From the cell containing the given text, extract its center point as [X, Y] coordinate. 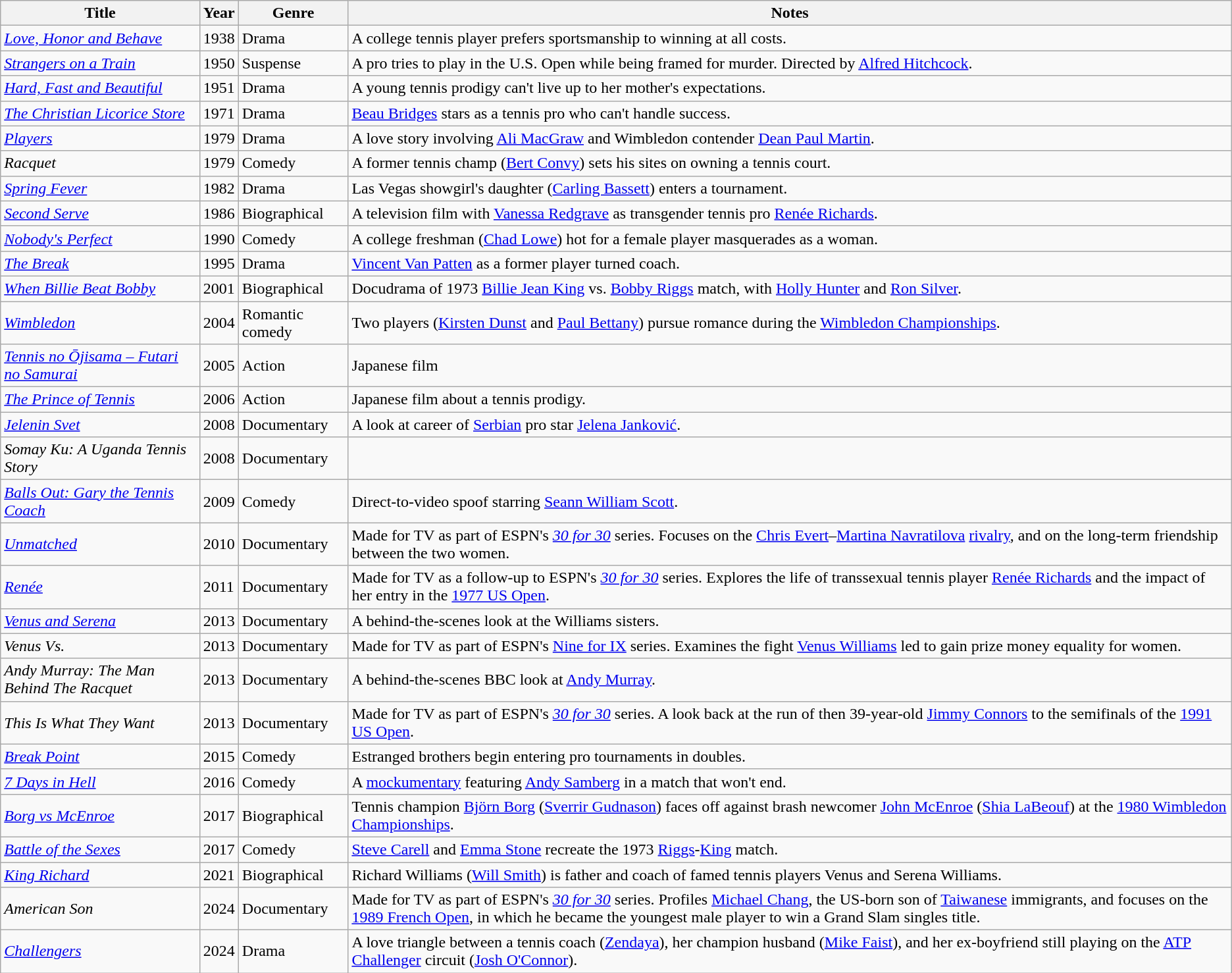
1951 [218, 88]
The Break [100, 263]
A love story involving Ali MacGraw and Wimbledon contender Dean Paul Martin. [790, 138]
1950 [218, 63]
Romantic comedy [294, 323]
2005 [218, 366]
Borg vs McEnroe [100, 815]
1990 [218, 238]
A television film with Vanessa Redgrave as transgender tennis pro Renée Richards. [790, 213]
Challengers [100, 952]
A former tennis champ (Bert Convy) sets his sites on owning a tennis court. [790, 163]
Break Point [100, 756]
Notes [790, 13]
Japanese film about a tennis prodigy. [790, 400]
King Richard [100, 875]
7 Days in Hell [100, 781]
This Is What They Want [100, 723]
The Christian Licorice Store [100, 113]
Racquet [100, 163]
A college tennis player prefers sportsmanship to winning at all costs. [790, 38]
Strangers on a Train [100, 63]
A college freshman (Chad Lowe) hot for a female player masquerades as a woman. [790, 238]
2009 [218, 502]
Made for TV as part of ESPN's 30 for 30 series. A look back at the run of then 39-year-old Jimmy Connors to the semifinals of the 1991 US Open. [790, 723]
A mockumentary featuring Andy Samberg in a match that won't end. [790, 781]
Jelenin Svet [100, 425]
Title [100, 13]
1971 [218, 113]
Direct-to-video spoof starring Seann William Scott. [790, 502]
Year [218, 13]
Spring Fever [100, 188]
2016 [218, 781]
Richard Williams (Will Smith) is father and coach of famed tennis players Venus and Serena Williams. [790, 875]
A behind-the-scenes BBC look at Andy Murray. [790, 679]
Vincent Van Patten as a former player turned coach. [790, 263]
Venus Vs. [100, 646]
A young tennis prodigy can't live up to her mother's expectations. [790, 88]
A look at career of Serbian pro star Jelena Janković. [790, 425]
A pro tries to play in the U.S. Open while being framed for murder. Directed by Alfred Hitchcock. [790, 63]
Genre [294, 13]
A behind-the-scenes look at the Williams sisters. [790, 621]
Wimbledon [100, 323]
Players [100, 138]
Andy Murray: The Man Behind The Racquet [100, 679]
Second Serve [100, 213]
Steve Carell and Emma Stone recreate the 1973 Riggs-King match. [790, 849]
Nobody's Perfect [100, 238]
2004 [218, 323]
Docudrama of 1973 Billie Jean King vs. Bobby Riggs match, with Holly Hunter and Ron Silver. [790, 288]
Venus and Serena [100, 621]
Estranged brothers begin entering pro tournaments in doubles. [790, 756]
The Prince of Tennis [100, 400]
1982 [218, 188]
Made for TV as part of ESPN's Nine for IX series. Examines the fight Venus Williams led to gain prize money equality for women. [790, 646]
Battle of the Sexes [100, 849]
2006 [218, 400]
Love, Honor and Behave [100, 38]
American Son [100, 908]
Suspense [294, 63]
2015 [218, 756]
Tennis champion Björn Borg (Sverrir Gudnason) faces off against brash newcomer John McEnroe (Shia LaBeouf) at the 1980 Wimbledon Championships. [790, 815]
1995 [218, 263]
2010 [218, 544]
2021 [218, 875]
Tennis no Ōjisama – Futari no Samurai [100, 366]
Somay Ku: A Uganda Tennis Story [100, 458]
2001 [218, 288]
Renée [100, 587]
1938 [218, 38]
Las Vegas showgirl's daughter (Carling Bassett) enters a tournament. [790, 188]
Beau Bridges stars as a tennis pro who can't handle success. [790, 113]
2011 [218, 587]
1986 [218, 213]
Two players (Kirsten Dunst and Paul Bettany) pursue romance during the Wimbledon Championships. [790, 323]
Unmatched [100, 544]
When Billie Beat Bobby [100, 288]
Hard, Fast and Beautiful [100, 88]
Balls Out: Gary the Tennis Coach [100, 502]
Japanese film [790, 366]
